Return the (x, y) coordinate for the center point of the cell that contains the specified text.  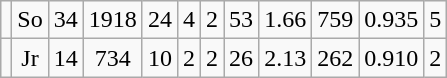
262 (336, 58)
5 (436, 20)
1918 (112, 20)
24 (160, 20)
26 (242, 58)
34 (66, 20)
So (30, 20)
1.66 (286, 20)
2.13 (286, 58)
734 (112, 58)
53 (242, 20)
Jr (30, 58)
0.910 (392, 58)
14 (66, 58)
4 (188, 20)
10 (160, 58)
0.935 (392, 20)
759 (336, 20)
